For the text-containing cell, return its midpoint in [X, Y] coordinate format. 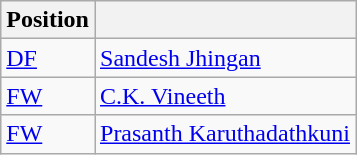
DF [48, 58]
Position [48, 20]
C.K. Vineeth [224, 96]
Prasanth Karuthadathkuni [224, 134]
Sandesh Jhingan [224, 58]
